Return the (X, Y) coordinate for the center point of the cell that contains the specified text.  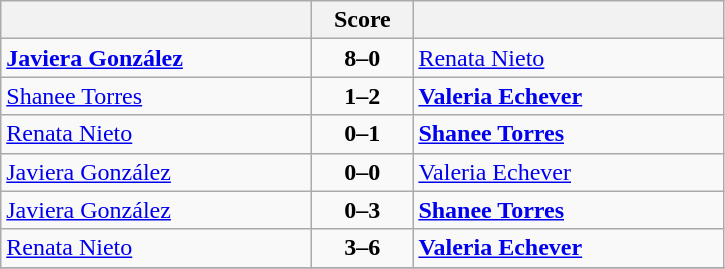
0–3 (362, 210)
1–2 (362, 96)
8–0 (362, 58)
3–6 (362, 248)
0–1 (362, 134)
Score (362, 20)
0–0 (362, 172)
